Identify which cell holds the provided text, then report its (X, Y) central coordinate. 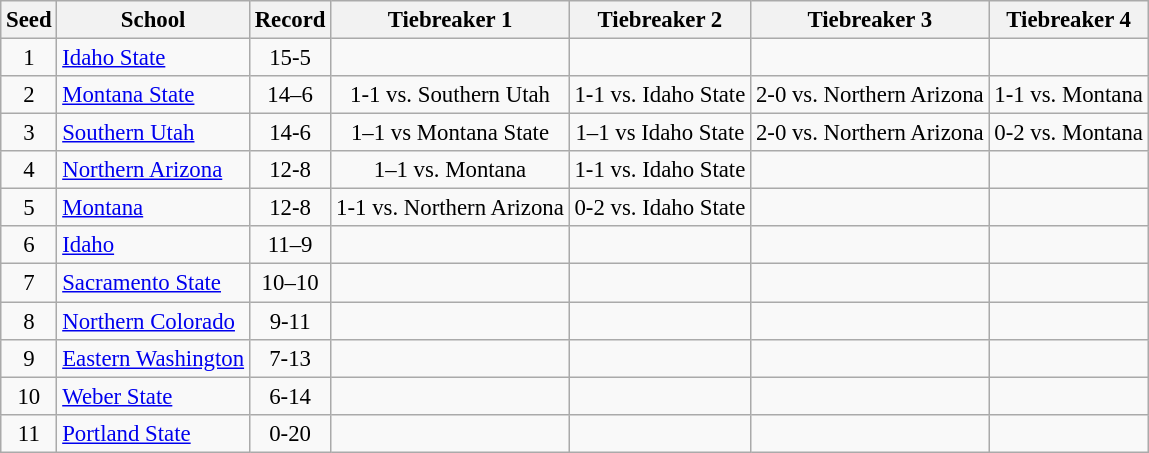
0-20 (290, 433)
9-11 (290, 321)
Seed (29, 20)
Idaho State (153, 58)
Idaho (153, 245)
Northern Arizona (153, 170)
9 (29, 358)
1-1 vs. Southern Utah (450, 95)
6-14 (290, 396)
Tiebreaker 2 (660, 20)
11–9 (290, 245)
1 (29, 58)
7-13 (290, 358)
Northern Colorado (153, 321)
Eastern Washington (153, 358)
1-1 vs. Northern Arizona (450, 208)
0-2 vs. Idaho State (660, 208)
11 (29, 433)
14–6 (290, 95)
4 (29, 170)
Weber State (153, 396)
Sacramento State (153, 283)
1-1 vs. Montana (1068, 95)
Tiebreaker 1 (450, 20)
Montana State (153, 95)
2 (29, 95)
Tiebreaker 3 (870, 20)
Record (290, 20)
15-5 (290, 58)
Tiebreaker 4 (1068, 20)
14-6 (290, 133)
Montana (153, 208)
6 (29, 245)
Southern Utah (153, 133)
3 (29, 133)
0-2 vs. Montana (1068, 133)
1–1 vs. Montana (450, 170)
1–1 vs Idaho State (660, 133)
1–1 vs Montana State (450, 133)
10–10 (290, 283)
10 (29, 396)
8 (29, 321)
Portland State (153, 433)
5 (29, 208)
7 (29, 283)
School (153, 20)
